Provide the [X, Y] coordinate of the cell's center where the given text is located.  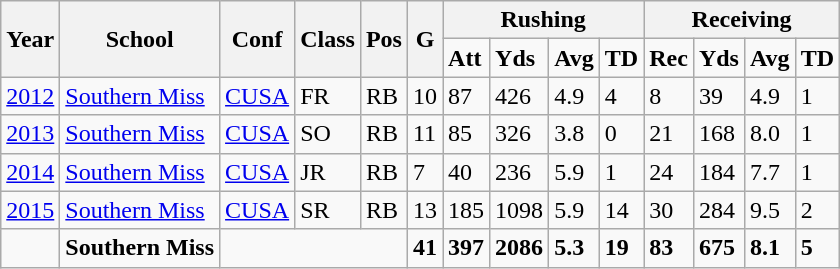
Conf [258, 39]
1098 [520, 210]
39 [718, 96]
2013 [30, 134]
10 [424, 96]
236 [520, 172]
Year [30, 39]
7.7 [770, 172]
Class [328, 39]
2014 [30, 172]
7 [424, 172]
9.5 [770, 210]
FR [328, 96]
8.0 [770, 134]
G [424, 39]
87 [466, 96]
41 [424, 248]
Att [466, 58]
397 [466, 248]
JR [328, 172]
168 [718, 134]
2 [817, 210]
426 [520, 96]
2012 [30, 96]
8.1 [770, 248]
SR [328, 210]
85 [466, 134]
83 [669, 248]
Receiving [742, 20]
184 [718, 172]
326 [520, 134]
2086 [520, 248]
4 [621, 96]
5 [817, 248]
School [140, 39]
8 [669, 96]
0 [621, 134]
19 [621, 248]
2015 [30, 210]
14 [621, 210]
21 [669, 134]
Pos [384, 39]
675 [718, 248]
11 [424, 134]
Rec [669, 58]
284 [718, 210]
SO [328, 134]
5.3 [574, 248]
13 [424, 210]
40 [466, 172]
30 [669, 210]
24 [669, 172]
185 [466, 210]
3.8 [574, 134]
Rushing [544, 20]
